From the cell containing the given text, extract its center point as (X, Y) coordinate. 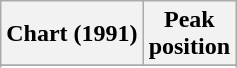
Chart (1991) (72, 34)
Peakposition (189, 34)
